Detect which cell encompasses the target text, then output its (X, Y) center coordinate. 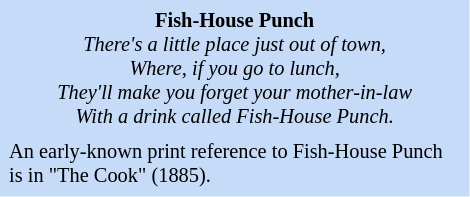
An early-known print reference to Fish-House Punch is in "The Cook" (1885). (235, 164)
